Identify which cell holds the provided text, then report its (X, Y) central coordinate. 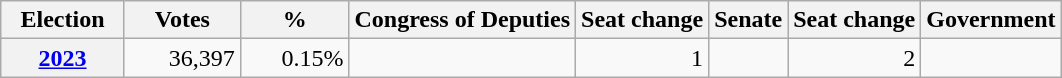
1 (642, 58)
% (294, 20)
2 (854, 58)
Congress of Deputies (462, 20)
Government (991, 20)
2023 (63, 58)
Election (63, 20)
Senate (748, 20)
Votes (182, 20)
0.15% (294, 58)
36,397 (182, 58)
